Identify which cell holds the provided text, then report its (x, y) central coordinate. 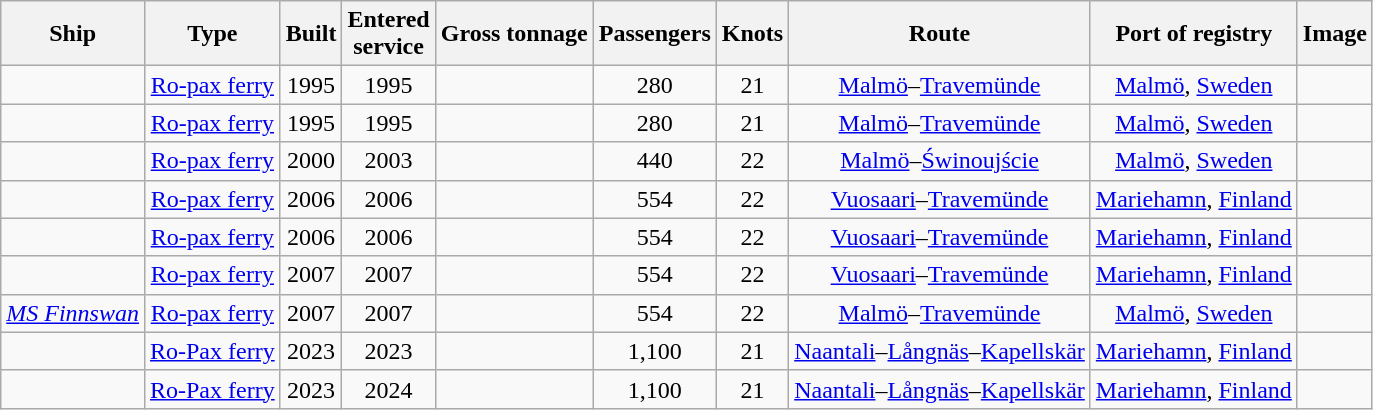
Type (212, 34)
2024 (388, 389)
Passengers (654, 34)
Route (940, 34)
Ship (73, 34)
Built (311, 34)
2003 (388, 161)
Image (1334, 34)
Enteredservice (388, 34)
440 (654, 161)
2000 (311, 161)
Knots (752, 34)
Port of registry (1194, 34)
Gross tonnage (514, 34)
Malmö–Świnoujście (940, 161)
MS Finnswan (73, 313)
